For the text-containing cell, return its midpoint in (X, Y) coordinate format. 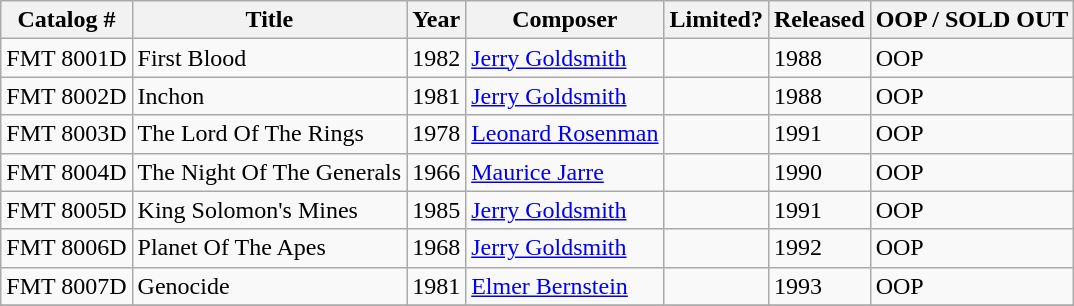
1982 (436, 58)
FMT 8007D (66, 286)
The Lord Of The Rings (270, 134)
FMT 8002D (66, 96)
Maurice Jarre (565, 172)
Composer (565, 20)
FMT 8003D (66, 134)
FMT 8004D (66, 172)
Inchon (270, 96)
Planet Of The Apes (270, 248)
Limited? (716, 20)
The Night Of The Generals (270, 172)
FMT 8005D (66, 210)
Released (819, 20)
Catalog # (66, 20)
OOP / SOLD OUT (972, 20)
1990 (819, 172)
1992 (819, 248)
FMT 8001D (66, 58)
FMT 8006D (66, 248)
1978 (436, 134)
1966 (436, 172)
1985 (436, 210)
Year (436, 20)
Elmer Bernstein (565, 286)
First Blood (270, 58)
Leonard Rosenman (565, 134)
Title (270, 20)
Genocide (270, 286)
1993 (819, 286)
1968 (436, 248)
King Solomon's Mines (270, 210)
